For the text-containing cell, return its midpoint in [x, y] coordinate format. 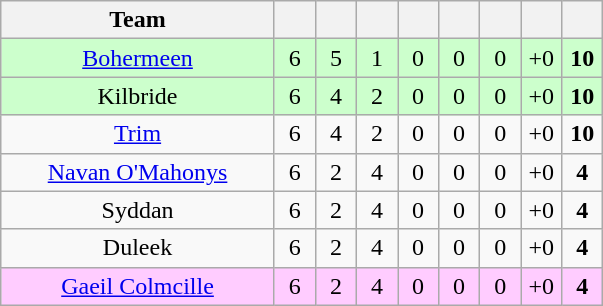
Team [138, 20]
Syddan [138, 210]
Duleek [138, 248]
5 [336, 58]
Navan O'Mahonys [138, 172]
Bohermeen [138, 58]
1 [376, 58]
Gaeil Colmcille [138, 286]
Kilbride [138, 96]
Trim [138, 134]
